Locate the cell with the specified text and output its (X, Y) center coordinate. 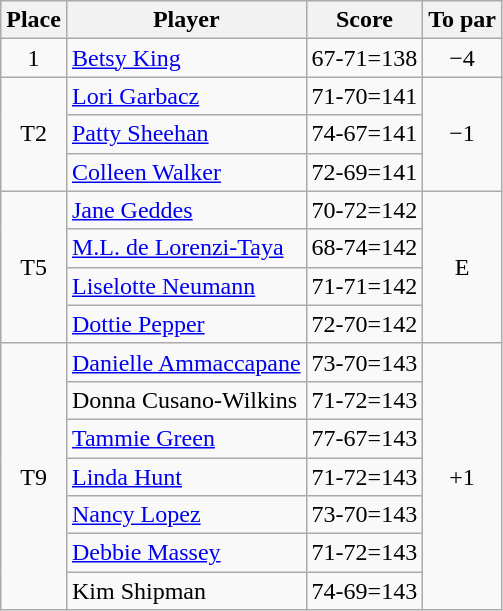
Colleen Walker (186, 172)
Debbie Massey (186, 553)
Linda Hunt (186, 477)
68-74=142 (364, 248)
1 (34, 58)
72-69=141 (364, 172)
Score (364, 20)
T9 (34, 476)
72-70=142 (364, 324)
E (462, 267)
67-71=138 (364, 58)
Player (186, 20)
Liselotte Neumann (186, 286)
To par (462, 20)
Donna Cusano-Wilkins (186, 400)
Tammie Green (186, 438)
−4 (462, 58)
M.L. de Lorenzi-Taya (186, 248)
Lori Garbacz (186, 96)
77-67=143 (364, 438)
71-71=142 (364, 286)
Danielle Ammaccapane (186, 362)
T5 (34, 267)
Jane Geddes (186, 210)
Dottie Pepper (186, 324)
Nancy Lopez (186, 515)
Patty Sheehan (186, 134)
74-67=141 (364, 134)
Place (34, 20)
Kim Shipman (186, 591)
+1 (462, 476)
70-72=142 (364, 210)
74-69=143 (364, 591)
−1 (462, 134)
T2 (34, 134)
71-70=141 (364, 96)
Betsy King (186, 58)
